Detect which cell encompasses the target text, then output its [x, y] center coordinate. 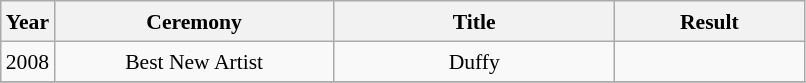
Year [28, 21]
Result [709, 21]
Title [474, 21]
2008 [28, 61]
Duffy [474, 61]
Best New Artist [194, 61]
Ceremony [194, 21]
